For the text-containing cell, return its midpoint in (X, Y) coordinate format. 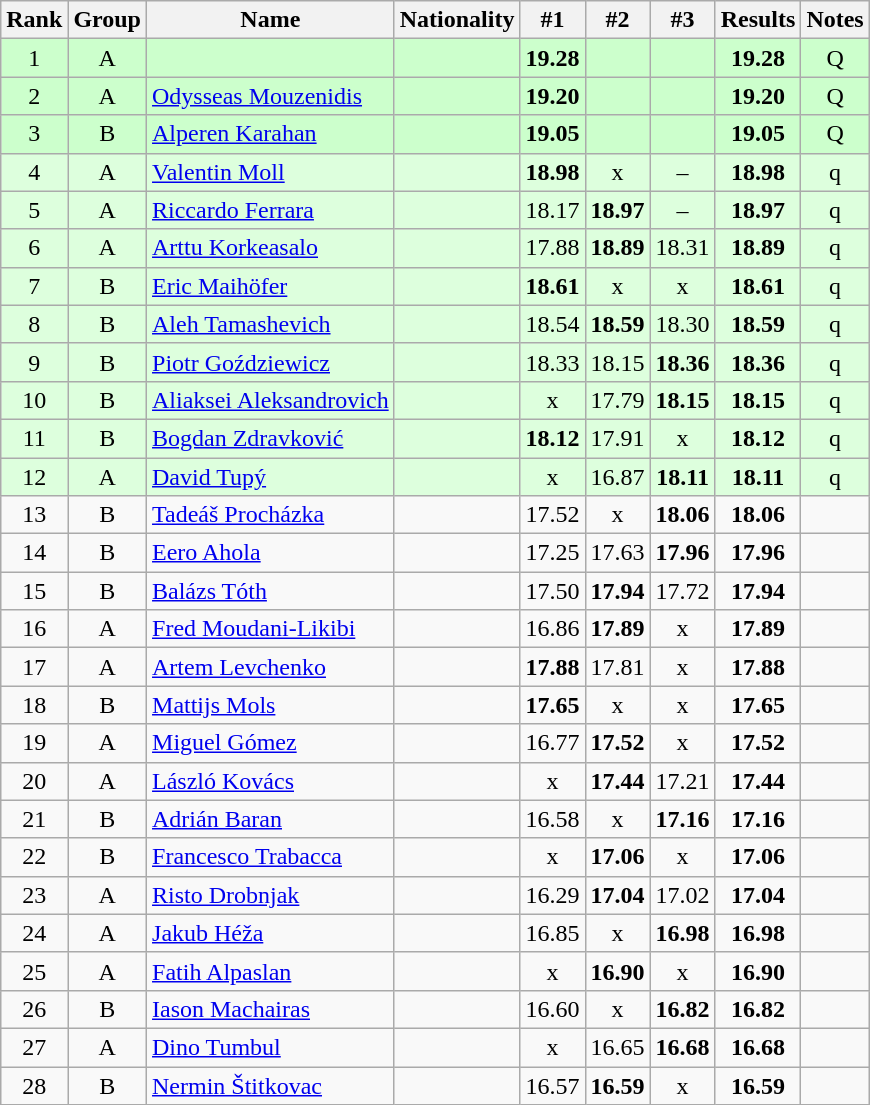
1 (34, 58)
Rank (34, 20)
Adrián Baran (271, 819)
Fatih Alpaslan (271, 971)
17.63 (618, 553)
2 (34, 96)
Fred Moudani-Likibi (271, 629)
Valentin Moll (271, 172)
#3 (682, 20)
#1 (552, 20)
Mattijs Mols (271, 705)
Miguel Gómez (271, 743)
Nationality (457, 20)
27 (34, 1047)
17 (34, 667)
17.81 (618, 667)
Name (271, 20)
20 (34, 781)
10 (34, 400)
Artem Levchenko (271, 667)
Eric Maihöfer (271, 286)
Iason Machairas (271, 1009)
17.79 (618, 400)
16 (34, 629)
22 (34, 857)
16.77 (552, 743)
19 (34, 743)
17.21 (682, 781)
16.65 (618, 1047)
Aliaksei Aleksandrovich (271, 400)
Arttu Korkeasalo (271, 248)
11 (34, 438)
16.85 (552, 933)
18 (34, 705)
16.57 (552, 1085)
Francesco Trabacca (271, 857)
5 (34, 210)
28 (34, 1085)
16.58 (552, 819)
Nermin Štitkovac (271, 1085)
László Kovács (271, 781)
Results (758, 20)
16.87 (618, 477)
Bogdan Zdravković (271, 438)
Aleh Tamashevich (271, 324)
14 (34, 553)
16.86 (552, 629)
Balázs Tóth (271, 591)
#2 (618, 20)
13 (34, 515)
25 (34, 971)
3 (34, 134)
21 (34, 819)
18.33 (552, 362)
24 (34, 933)
15 (34, 591)
Risto Drobnjak (271, 895)
8 (34, 324)
17.50 (552, 591)
12 (34, 477)
16.60 (552, 1009)
7 (34, 286)
Eero Ahola (271, 553)
26 (34, 1009)
Jakub Héža (271, 933)
Riccardo Ferrara (271, 210)
4 (34, 172)
18.31 (682, 248)
17.02 (682, 895)
23 (34, 895)
Group (108, 20)
Tadeáš Procházka (271, 515)
Notes (835, 20)
9 (34, 362)
18.17 (552, 210)
18.30 (682, 324)
Dino Tumbul (271, 1047)
18.54 (552, 324)
16.29 (552, 895)
David Tupý (271, 477)
Odysseas Mouzenidis (271, 96)
17.91 (618, 438)
17.25 (552, 553)
6 (34, 248)
Alperen Karahan (271, 134)
17.72 (682, 591)
Piotr Goździewicz (271, 362)
